Determine the (X, Y) coordinate at the center of the cell enclosing the given text.  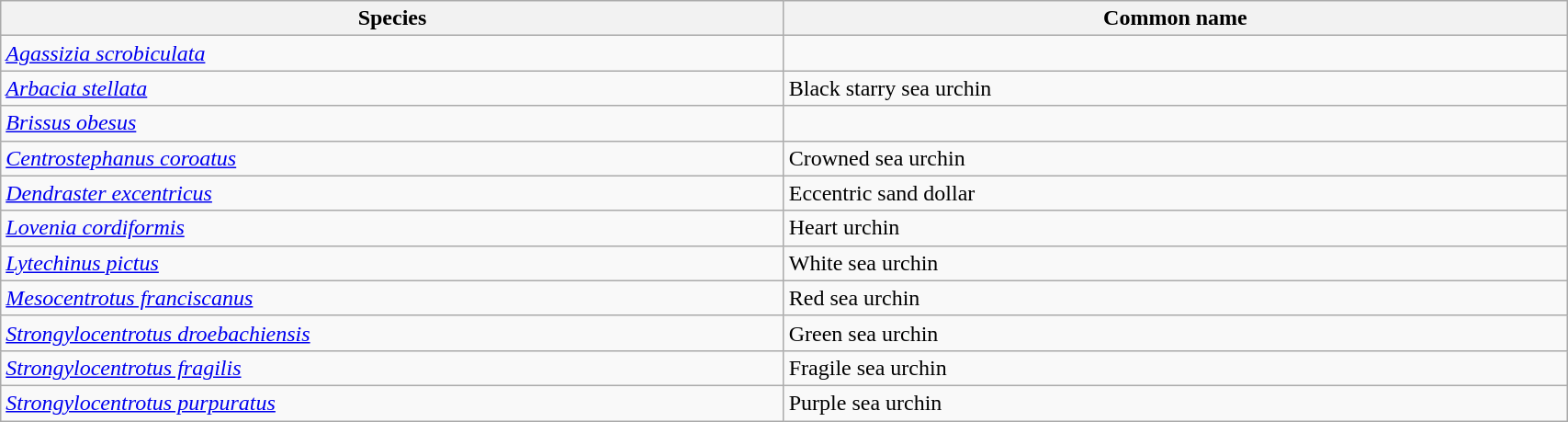
Common name (1175, 18)
Black starry sea urchin (1175, 88)
Mesocentrotus franciscanus (392, 298)
White sea urchin (1175, 263)
Heart urchin (1175, 228)
Arbacia stellata (392, 88)
Strongylocentrotus fragilis (392, 368)
Strongylocentrotus droebachiensis (392, 333)
Fragile sea urchin (1175, 368)
Lovenia cordiformis (392, 228)
Crowned sea urchin (1175, 158)
Purple sea urchin (1175, 403)
Lytechinus pictus (392, 263)
Green sea urchin (1175, 333)
Species (392, 18)
Red sea urchin (1175, 298)
Agassizia scrobiculata (392, 53)
Eccentric sand dollar (1175, 193)
Dendraster excentricus (392, 193)
Brissus obesus (392, 123)
Centrostephanus coroatus (392, 158)
Strongylocentrotus purpuratus (392, 403)
